Capture the cell that displays the provided text and extract its [x, y] central coordinate. 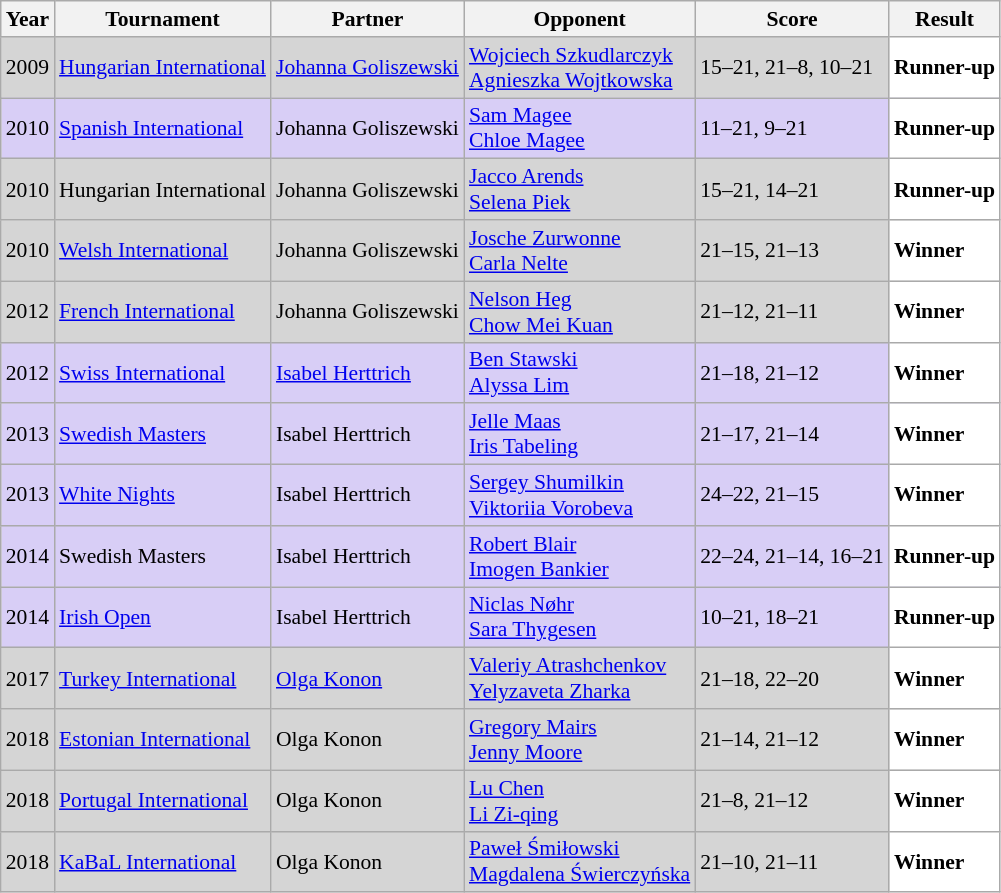
Sam Magee Chloe Magee [580, 128]
Josche Zurwonne Carla Nelte [580, 250]
15–21, 21–8, 10–21 [792, 68]
24–22, 21–15 [792, 496]
21–8, 21–12 [792, 800]
Sergey Shumilkin Viktoriia Vorobeva [580, 496]
Swiss International [162, 372]
Result [944, 19]
Lu Chen Li Zi-qing [580, 800]
Tournament [162, 19]
Paweł Śmiłowski Magdalena Świerczyńska [580, 862]
Estonian International [162, 740]
White Nights [162, 496]
Robert Blair Imogen Bankier [580, 556]
22–24, 21–14, 16–21 [792, 556]
Spanish International [162, 128]
Year [28, 19]
Valeriy Atrashchenkov Yelyzaveta Zharka [580, 678]
15–21, 14–21 [792, 190]
Opponent [580, 19]
21–18, 22–20 [792, 678]
2009 [28, 68]
French International [162, 312]
21–12, 21–11 [792, 312]
Score [792, 19]
21–18, 21–12 [792, 372]
KaBaL International [162, 862]
Jacco Arends Selena Piek [580, 190]
Nelson Heg Chow Mei Kuan [580, 312]
Niclas Nøhr Sara Thygesen [580, 618]
Ben Stawski Alyssa Lim [580, 372]
21–15, 21–13 [792, 250]
2017 [28, 678]
21–14, 21–12 [792, 740]
Irish Open [162, 618]
Wojciech Szkudlarczyk Agnieszka Wojtkowska [580, 68]
11–21, 9–21 [792, 128]
Welsh International [162, 250]
21–17, 21–14 [792, 434]
Jelle Maas Iris Tabeling [580, 434]
10–21, 18–21 [792, 618]
21–10, 21–11 [792, 862]
Portugal International [162, 800]
Partner [368, 19]
Turkey International [162, 678]
Gregory Mairs Jenny Moore [580, 740]
